Return the [X, Y] coordinate for the center point of the cell that contains the specified text.  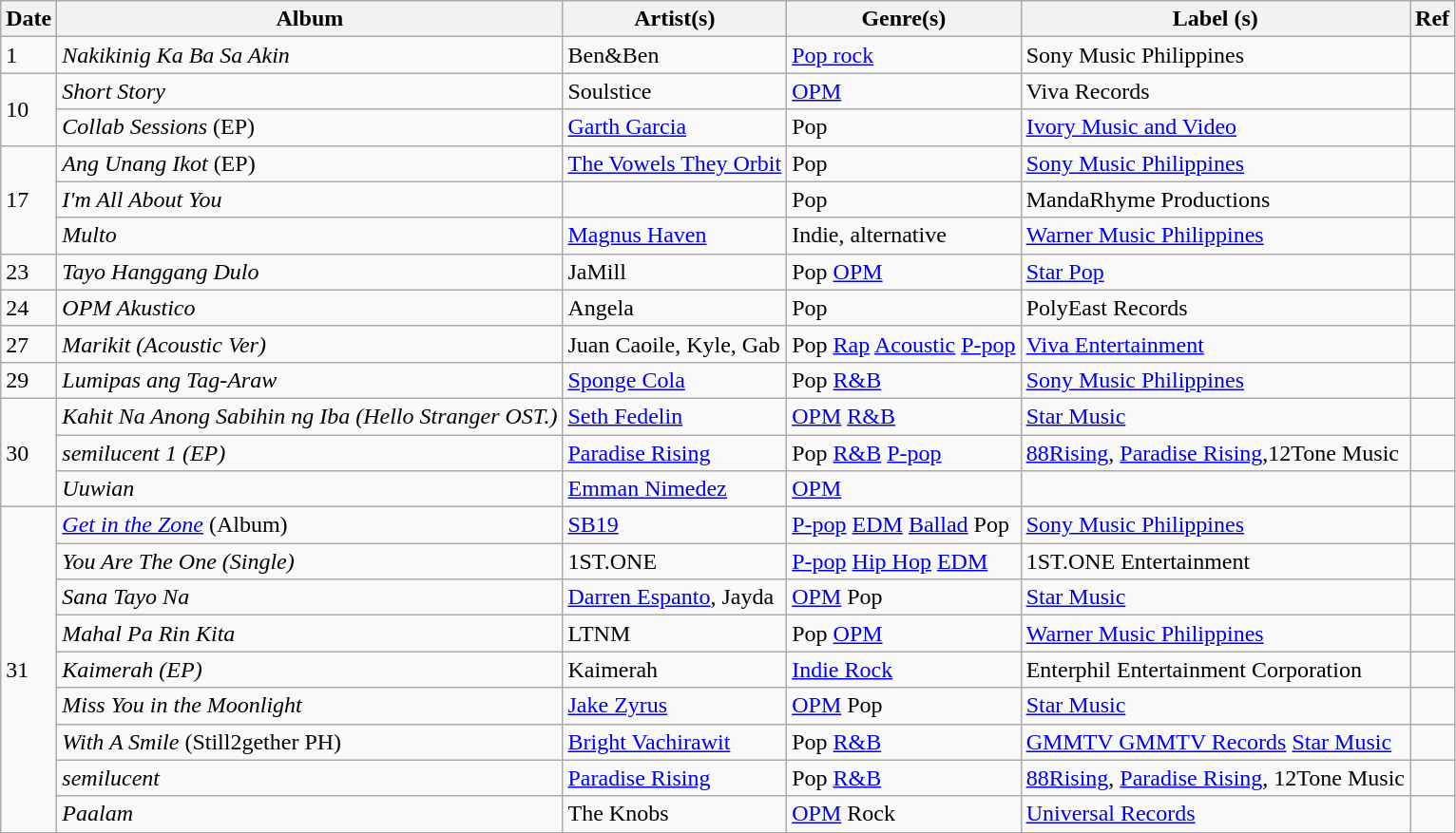
Ben&Ben [675, 55]
Darren Espanto, Jayda [675, 597]
Seth Fedelin [675, 416]
PolyEast Records [1215, 308]
JaMill [675, 272]
Nakikinig Ka Ba Sa Akin [310, 55]
Tayo Hanggang Dulo [310, 272]
Enterphil Entertainment Corporation [1215, 670]
Juan Caoile, Kyle, Gab [675, 344]
Uuwian [310, 489]
semilucent [310, 778]
27 [29, 344]
P-pop Hip Hop EDM [904, 561]
Miss You in the Moonlight [310, 706]
Soulstice [675, 91]
Universal Records [1215, 814]
Kahit Na Anong Sabihin ng Iba (Hello Stranger OST.) [310, 416]
Magnus Haven [675, 236]
1 [29, 55]
Kaimerah (EP) [310, 670]
OPM Akustico [310, 308]
Collab Sessions (EP) [310, 127]
23 [29, 272]
Album [310, 19]
Paalam [310, 814]
Bright Vachirawit [675, 742]
semilucent 1 (EP) [310, 453]
You Are The One (Single) [310, 561]
88Rising, Paradise Rising,12Tone Music [1215, 453]
SB19 [675, 525]
Lumipas ang Tag-Araw [310, 380]
Sponge Cola [675, 380]
The Knobs [675, 814]
P-pop EDM Ballad Pop [904, 525]
The Vowels They Orbit [675, 163]
Garth Garcia [675, 127]
I'm All About You [310, 199]
With A Smile (Still2gether PH) [310, 742]
30 [29, 452]
31 [29, 671]
Viva Entertainment [1215, 344]
Sana Tayo Na [310, 597]
Get in the Zone (Album) [310, 525]
Date [29, 19]
Short Story [310, 91]
LTNM [675, 634]
1ST.ONE [675, 561]
Genre(s) [904, 19]
Label (s) [1215, 19]
Indie Rock [904, 670]
Artist(s) [675, 19]
Mahal Pa Rin Kita [310, 634]
OPM Rock [904, 814]
Ang Unang Ikot (EP) [310, 163]
17 [29, 199]
Viva Records [1215, 91]
Emman Nimedez [675, 489]
Ref [1433, 19]
Pop R&B P-pop [904, 453]
Multo [310, 236]
29 [29, 380]
MandaRhyme Productions [1215, 199]
Angela [675, 308]
1ST.ONE Entertainment [1215, 561]
10 [29, 109]
Pop rock [904, 55]
Ivory Music and Video [1215, 127]
Indie, alternative [904, 236]
Jake Zyrus [675, 706]
Kaimerah [675, 670]
24 [29, 308]
Pop Rap Acoustic P-pop [904, 344]
OPM R&B [904, 416]
88Rising, Paradise Rising, 12Tone Music [1215, 778]
GMMTV GMMTV Records Star Music [1215, 742]
Star Pop [1215, 272]
Marikit (Acoustic Ver) [310, 344]
